Scan for the cell matching the given text and deliver its [x, y] coordinate at center. 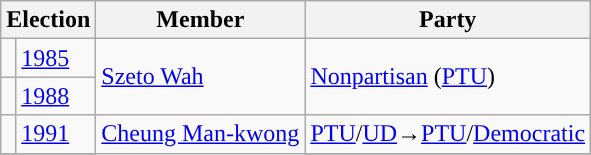
1985 [56, 58]
Nonpartisan (PTU) [448, 77]
Szeto Wah [200, 77]
Cheung Man-kwong [200, 134]
PTU/UD→PTU/Democratic [448, 134]
1991 [56, 134]
Member [200, 20]
1988 [56, 96]
Party [448, 20]
Election [48, 20]
